Search for the cell housing the specified text and yield its [X, Y] center coordinate. 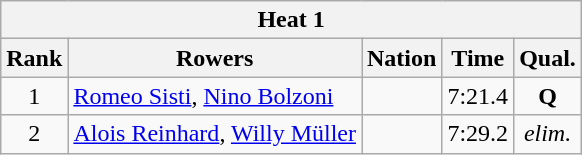
Alois Reinhard, Willy Müller [215, 134]
Romeo Sisti, Nino Bolzoni [215, 96]
1 [34, 96]
Qual. [548, 58]
Time [478, 58]
Heat 1 [292, 20]
Q [548, 96]
Rowers [215, 58]
elim. [548, 134]
Nation [402, 58]
7:21.4 [478, 96]
7:29.2 [478, 134]
2 [34, 134]
Rank [34, 58]
